Identify which cell holds the provided text, then report its (x, y) central coordinate. 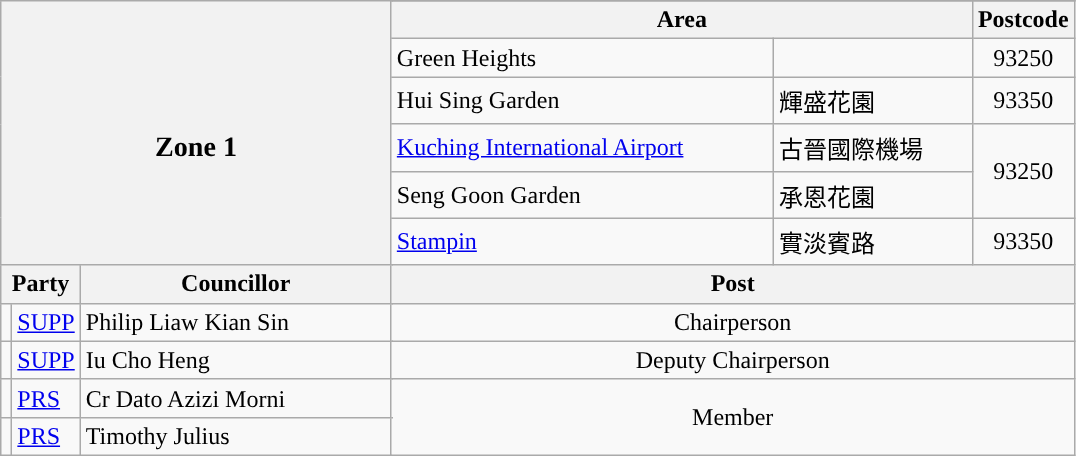
Stampin (582, 242)
Councillor (236, 284)
Kuching International Airport (582, 148)
Timothy Julius (236, 436)
Hui Sing Garden (582, 100)
古晉國際機場 (872, 148)
Post (732, 284)
Philip Liaw Kian Sin (236, 322)
實淡賓路 (872, 242)
Party (41, 284)
Postcode (1023, 20)
Seng Goon Garden (582, 194)
Green Heights (582, 58)
Area (682, 20)
Chairperson (732, 322)
Deputy Chairperson (732, 360)
Cr Dato Azizi Morni (236, 398)
輝盛花園 (872, 100)
Member (732, 417)
承恩花園 (872, 194)
Zone 1 (196, 133)
Iu Cho Heng (236, 360)
